Capture the cell that displays the provided text and extract its [X, Y] central coordinate. 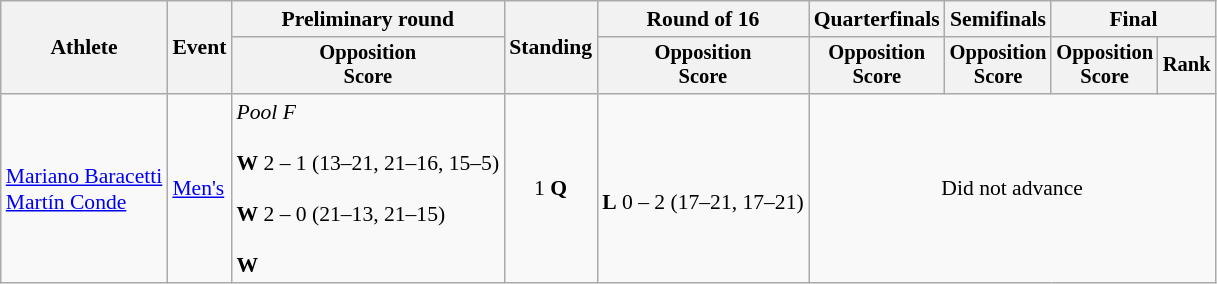
Final [1133, 19]
Preliminary round [368, 19]
1 Q [550, 188]
L 0 – 2 (17–21, 17–21) [703, 188]
Quarterfinals [877, 19]
Mariano BaracettiMartín Conde [84, 188]
Semifinals [998, 19]
Rank [1187, 66]
Event [199, 48]
Round of 16 [703, 19]
Did not advance [1012, 188]
Standing [550, 48]
Pool FW 2 – 1 (13–21, 21–16, 15–5)W 2 – 0 (21–13, 21–15)W [368, 188]
Athlete [84, 48]
Men's [199, 188]
